Search for the cell housing the specified text and yield its (x, y) center coordinate. 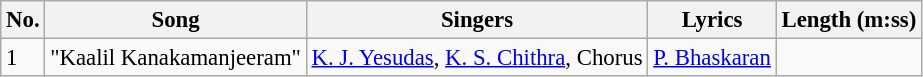
"Kaalil Kanakamanjeeram" (176, 58)
K. J. Yesudas, K. S. Chithra, Chorus (477, 58)
P. Bhaskaran (712, 58)
Song (176, 20)
Singers (477, 20)
No. (23, 20)
Length (m:ss) (848, 20)
Lyrics (712, 20)
1 (23, 58)
